Find where the given text appears and provide that cell's center as [x, y] coordinate. 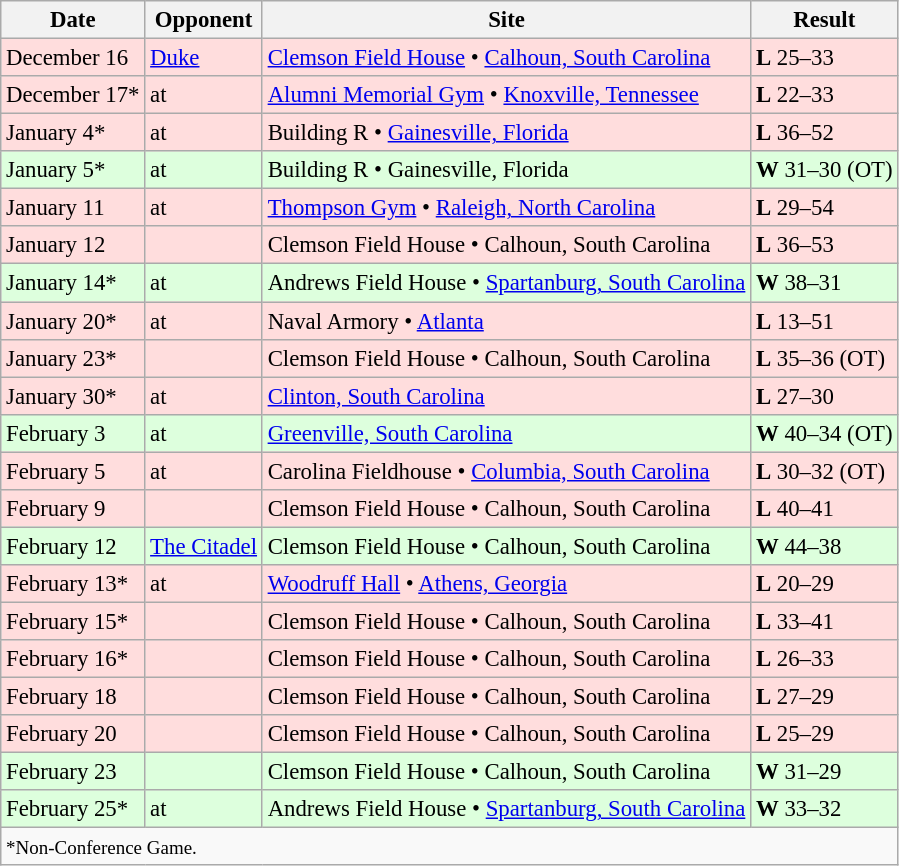
February 20 [73, 734]
Greenville, South Carolina [506, 433]
L 26–33 [824, 659]
February 13* [73, 584]
February 15* [73, 621]
L 30–32 (OT) [824, 471]
W 31–29 [824, 772]
February 5 [73, 471]
L 33–41 [824, 621]
February 3 [73, 433]
Duke [204, 58]
L 27–29 [824, 697]
L 29–54 [824, 208]
*Non-Conference Game. [450, 847]
W 40–34 (OT) [824, 433]
January 20* [73, 321]
February 18 [73, 697]
The Citadel [204, 546]
January 14* [73, 283]
January 11 [73, 208]
Carolina Fieldhouse • Columbia, South Carolina [506, 471]
Opponent [204, 20]
January 4* [73, 133]
February 25* [73, 809]
W 38–31 [824, 283]
January 30* [73, 396]
Woodruff Hall • Athens, Georgia [506, 584]
January 5* [73, 170]
L 40–41 [824, 509]
Naval Armory • Atlanta [506, 321]
L 35–36 (OT) [824, 358]
Site [506, 20]
January 23* [73, 358]
Date [73, 20]
L 25–33 [824, 58]
W 31–30 (OT) [824, 170]
December 17* [73, 95]
W 33–32 [824, 809]
L 13–51 [824, 321]
L 25–29 [824, 734]
February 23 [73, 772]
Alumni Memorial Gym • Knoxville, Tennessee [506, 95]
Thompson Gym • Raleigh, North Carolina [506, 208]
February 16* [73, 659]
W 44–38 [824, 546]
February 12 [73, 546]
January 12 [73, 245]
L 36–52 [824, 133]
L 27–30 [824, 396]
Result [824, 20]
February 9 [73, 509]
December 16 [73, 58]
L 36–53 [824, 245]
L 22–33 [824, 95]
L 20–29 [824, 584]
Clinton, South Carolina [506, 396]
